Pinpoint the cell where the given text exists, returning its [X, Y] midpoint coordinate. 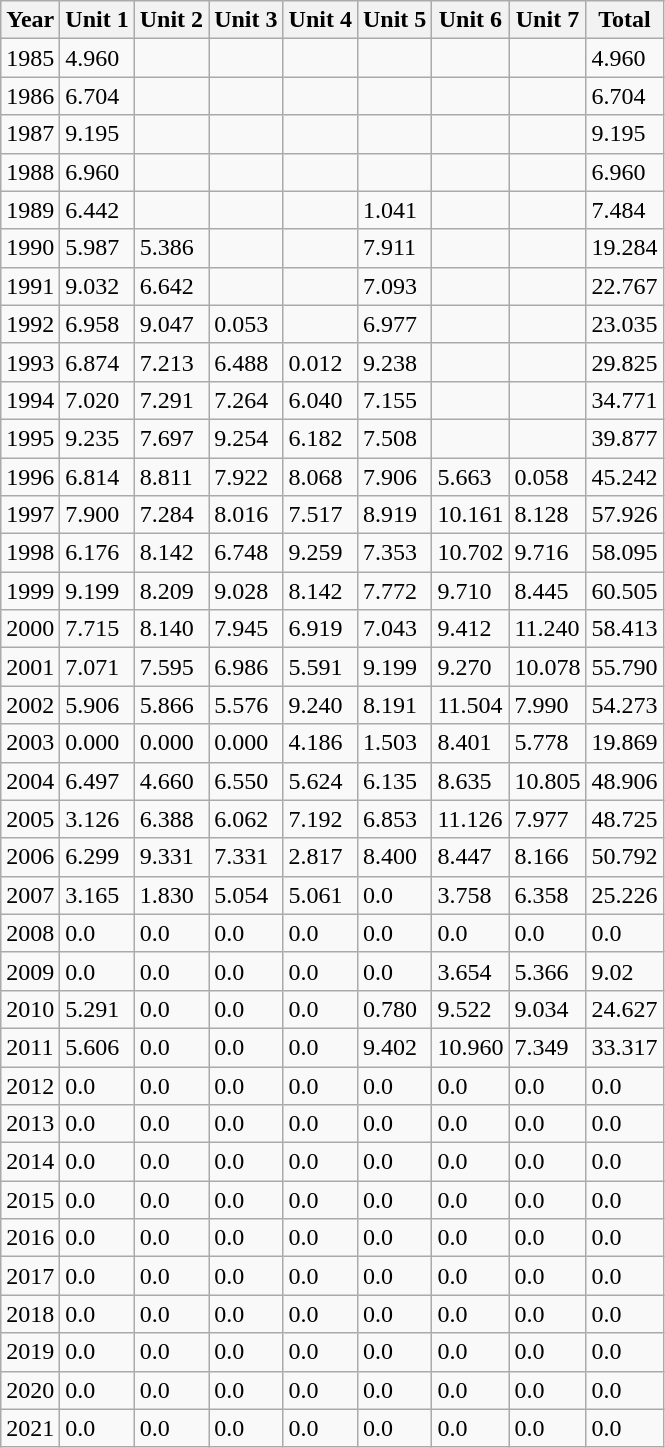
2013 [30, 1124]
10.702 [470, 553]
11.126 [470, 819]
1993 [30, 362]
2021 [30, 1428]
9.028 [246, 591]
9.02 [624, 971]
45.242 [624, 477]
2015 [30, 1200]
2018 [30, 1314]
19.284 [624, 248]
7.192 [320, 819]
0.012 [320, 362]
6.748 [246, 553]
7.071 [97, 667]
8.919 [394, 515]
6.874 [97, 362]
33.317 [624, 1047]
7.484 [624, 210]
8.068 [320, 477]
7.508 [394, 438]
7.595 [171, 667]
2019 [30, 1352]
1988 [30, 172]
6.986 [246, 667]
8.635 [470, 781]
8.128 [548, 515]
7.020 [97, 400]
7.977 [548, 819]
2005 [30, 819]
2000 [30, 629]
7.284 [171, 515]
0.053 [246, 324]
6.919 [320, 629]
9.710 [470, 591]
2012 [30, 1085]
6.958 [97, 324]
1.830 [171, 895]
Unit 1 [97, 20]
3.126 [97, 819]
39.877 [624, 438]
10.960 [470, 1047]
7.517 [320, 515]
34.771 [624, 400]
7.900 [97, 515]
9.331 [171, 857]
2001 [30, 667]
Year [30, 20]
1990 [30, 248]
5.061 [320, 895]
8.166 [548, 857]
8.191 [394, 705]
2007 [30, 895]
2014 [30, 1162]
5.606 [97, 1047]
5.663 [470, 477]
54.273 [624, 705]
6.358 [548, 895]
48.906 [624, 781]
24.627 [624, 1009]
5.291 [97, 1009]
5.987 [97, 248]
25.226 [624, 895]
60.505 [624, 591]
1986 [30, 96]
5.591 [320, 667]
8.401 [470, 743]
1991 [30, 286]
6.299 [97, 857]
5.054 [246, 895]
11.240 [548, 629]
9.047 [171, 324]
2016 [30, 1238]
2003 [30, 743]
4.186 [320, 743]
6.977 [394, 324]
2017 [30, 1276]
7.043 [394, 629]
2.817 [320, 857]
9.254 [246, 438]
57.926 [624, 515]
50.792 [624, 857]
2002 [30, 705]
8.400 [394, 857]
29.825 [624, 362]
Unit 5 [394, 20]
7.291 [171, 400]
2006 [30, 857]
7.697 [171, 438]
10.161 [470, 515]
6.488 [246, 362]
6.176 [97, 553]
2020 [30, 1390]
8.140 [171, 629]
1.041 [394, 210]
2009 [30, 971]
6.853 [394, 819]
5.576 [246, 705]
8.016 [246, 515]
5.366 [548, 971]
7.331 [246, 857]
1994 [30, 400]
0.058 [548, 477]
9.716 [548, 553]
5.386 [171, 248]
1.503 [394, 743]
Unit 7 [548, 20]
9.412 [470, 629]
7.906 [394, 477]
8.811 [171, 477]
58.095 [624, 553]
1989 [30, 210]
Total [624, 20]
48.725 [624, 819]
7.093 [394, 286]
9.270 [470, 667]
9.238 [394, 362]
9.032 [97, 286]
9.259 [320, 553]
3.758 [470, 895]
2004 [30, 781]
10.805 [548, 781]
7.772 [394, 591]
7.922 [246, 477]
6.040 [320, 400]
5.906 [97, 705]
7.990 [548, 705]
7.155 [394, 400]
8.209 [171, 591]
6.497 [97, 781]
1985 [30, 58]
9.240 [320, 705]
2011 [30, 1047]
Unit 6 [470, 20]
1997 [30, 515]
9.235 [97, 438]
7.353 [394, 553]
55.790 [624, 667]
6.642 [171, 286]
6.182 [320, 438]
9.402 [394, 1047]
1987 [30, 134]
7.911 [394, 248]
23.035 [624, 324]
5.624 [320, 781]
1992 [30, 324]
6.442 [97, 210]
8.447 [470, 857]
6.062 [246, 819]
6.814 [97, 477]
7.715 [97, 629]
7.349 [548, 1047]
19.869 [624, 743]
10.078 [548, 667]
58.413 [624, 629]
5.778 [548, 743]
7.213 [171, 362]
Unit 3 [246, 20]
8.445 [548, 591]
9.522 [470, 1009]
1999 [30, 591]
7.264 [246, 400]
3.165 [97, 895]
5.866 [171, 705]
22.767 [624, 286]
6.550 [246, 781]
6.388 [171, 819]
Unit 2 [171, 20]
6.135 [394, 781]
7.945 [246, 629]
9.034 [548, 1009]
0.780 [394, 1009]
Unit 4 [320, 20]
2010 [30, 1009]
11.504 [470, 705]
4.660 [171, 781]
1996 [30, 477]
1998 [30, 553]
3.654 [470, 971]
1995 [30, 438]
2008 [30, 933]
